Provide the [X, Y] coordinate of the cell's center where the given text is located.  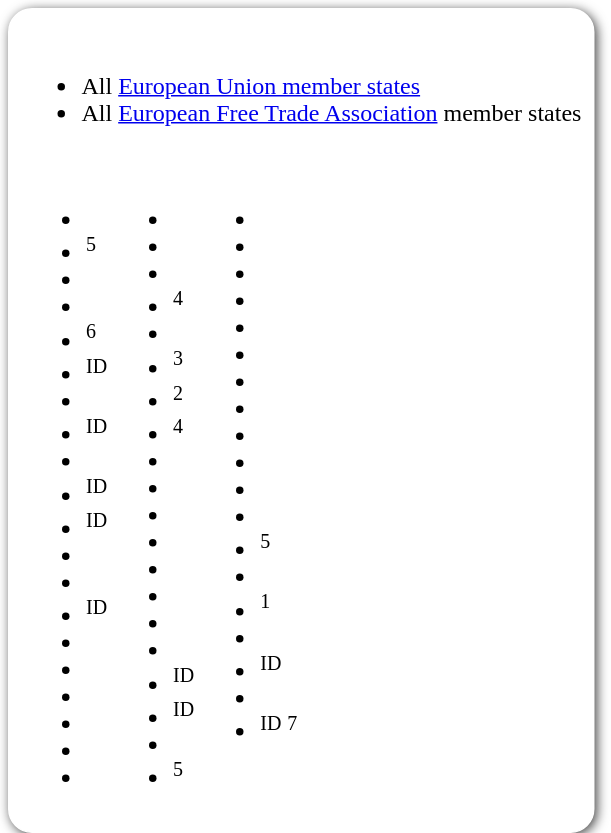
56IDIDIDIDID [66, 486]
51IDID 7 [249, 486]
All European Union member states All European Free Trade Association member states 56IDIDIDIDID 4324IDID5 51IDID 7 [302, 420]
4324IDID5 [154, 486]
